Detect which cell encompasses the target text, then output its [x, y] center coordinate. 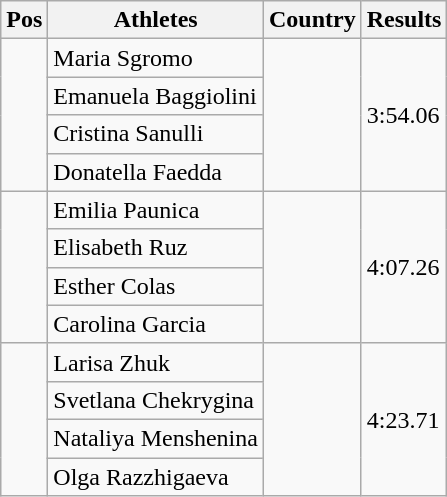
Svetlana Chekrygina [156, 400]
Maria Sgromo [156, 58]
Results [404, 20]
4:07.26 [404, 267]
Pos [24, 20]
Athletes [156, 20]
Cristina Sanulli [156, 134]
Emilia Paunica [156, 210]
Carolina Garcia [156, 324]
Emanuela Baggiolini [156, 96]
Olga Razzhigaeva [156, 477]
Donatella Faedda [156, 172]
Larisa Zhuk [156, 362]
Esther Colas [156, 286]
4:23.71 [404, 419]
Country [312, 20]
Nataliya Menshenina [156, 438]
Elisabeth Ruz [156, 248]
3:54.06 [404, 115]
